Provide the (X, Y) coordinate of the cell's center where the given text is located.  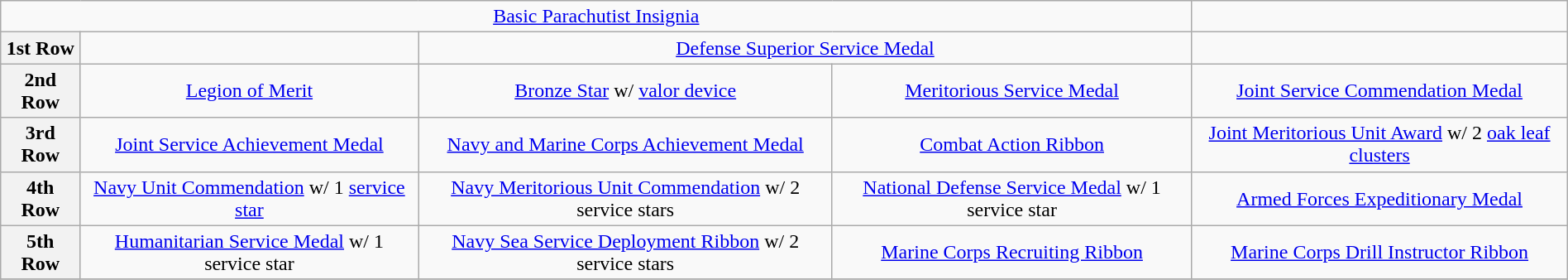
Navy Sea Service Deployment Ribbon w/ 2 service stars (625, 252)
Meritorious Service Medal (1012, 91)
Joint Meritorious Unit Award w/ 2 oak leaf clusters (1379, 144)
Basic Parachutist Insignia (596, 17)
Marine Corps Drill Instructor Ribbon (1379, 252)
Defense Superior Service Medal (806, 48)
2nd Row (41, 91)
Joint Service Commendation Medal (1379, 91)
Navy and Marine Corps Achievement Medal (625, 144)
Navy Unit Commendation w/ 1 service star (250, 199)
Armed Forces Expeditionary Medal (1379, 199)
4th Row (41, 199)
5th Row (41, 252)
Legion of Merit (250, 91)
Navy Meritorious Unit Commendation w/ 2 service stars (625, 199)
National Defense Service Medal w/ 1 service star (1012, 199)
Bronze Star w/ valor device (625, 91)
Humanitarian Service Medal w/ 1 service star (250, 252)
Joint Service Achievement Medal (250, 144)
Marine Corps Recruiting Ribbon (1012, 252)
Combat Action Ribbon (1012, 144)
3rd Row (41, 144)
1st Row (41, 48)
